Determine the [X, Y] coordinate at the center of the cell enclosing the given text.  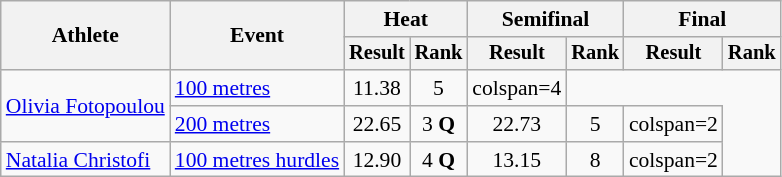
Athlete [86, 36]
Event [257, 36]
Heat [406, 19]
3 Q [439, 124]
Semifinal [546, 19]
100 metres [257, 88]
11.38 [377, 88]
Final [702, 19]
colspan=4 [516, 88]
200 metres [257, 124]
22.73 [516, 124]
22.65 [377, 124]
Olivia Fotopoulou [86, 106]
colspan=2 [674, 124]
